Identify which cell holds the provided text, then report its (x, y) central coordinate. 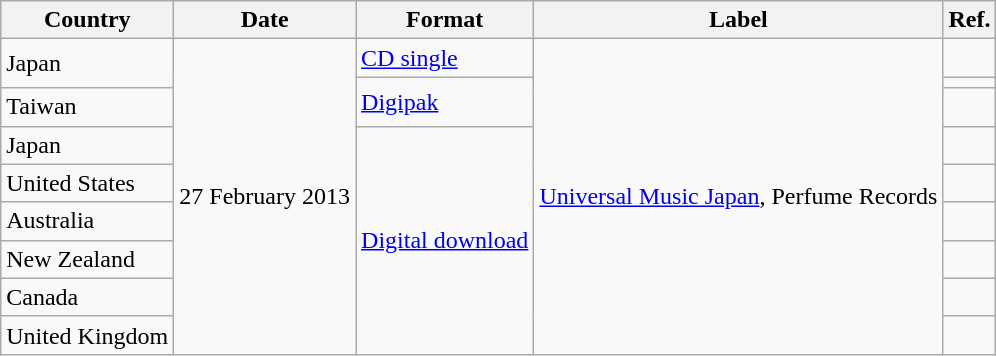
United States (88, 183)
27 February 2013 (265, 197)
Format (445, 20)
Country (88, 20)
Digital download (445, 240)
Canada (88, 297)
CD single (445, 58)
Date (265, 20)
Label (738, 20)
Australia (88, 221)
Digipak (445, 102)
Taiwan (88, 107)
United Kingdom (88, 335)
New Zealand (88, 259)
Ref. (970, 20)
Universal Music Japan, Perfume Records (738, 197)
